Output the [X, Y] coordinate of the center of the cell containing the given text.  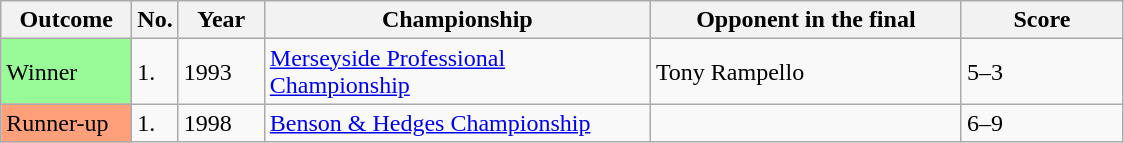
Opponent in the final [806, 20]
5–3 [1042, 72]
Runner-up [66, 123]
6–9 [1042, 123]
Benson & Hedges Championship [457, 123]
1993 [221, 72]
Tony Rampello [806, 72]
No. [155, 20]
Winner [66, 72]
1998 [221, 123]
Score [1042, 20]
Merseyside Professional Championship [457, 72]
Year [221, 20]
Outcome [66, 20]
Championship [457, 20]
